Pinpoint the cell where the given text exists, returning its (X, Y) midpoint coordinate. 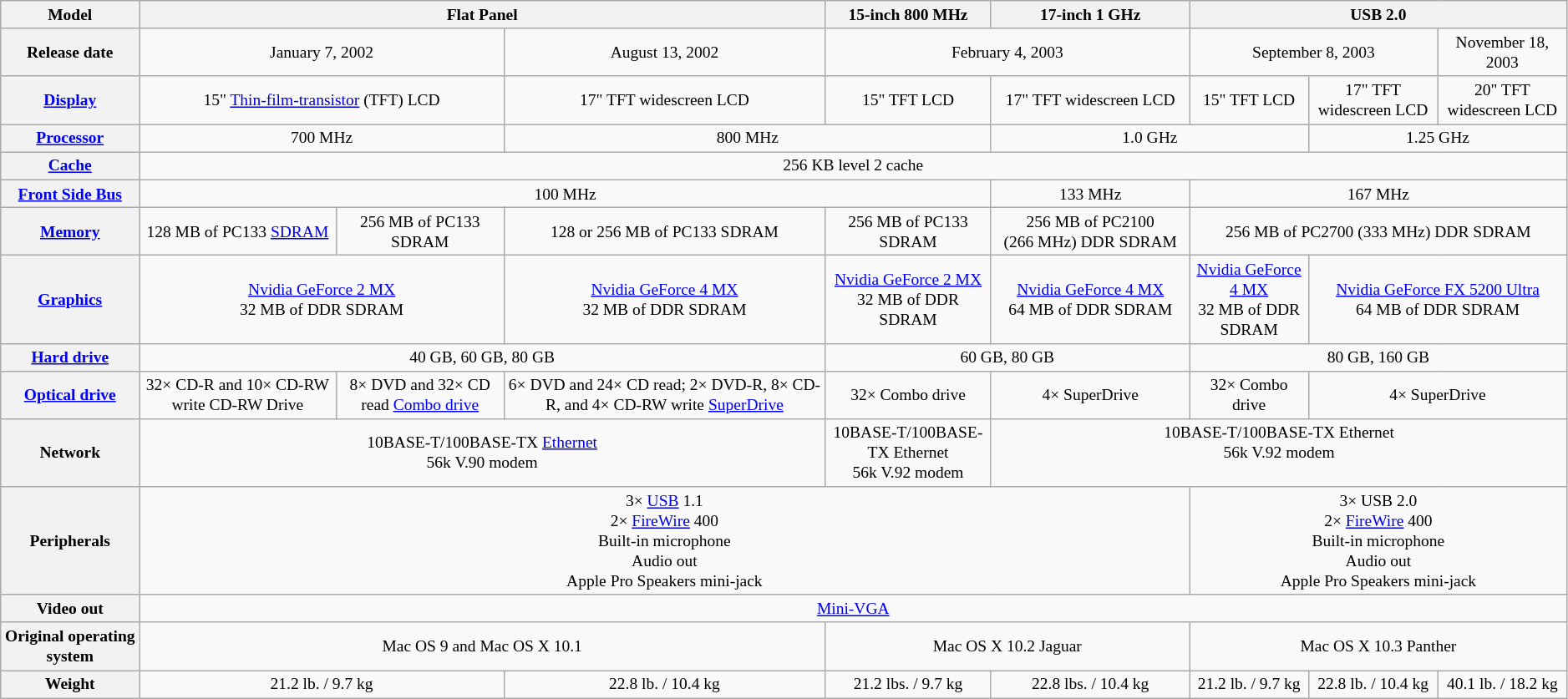
January 7, 2002 (322, 52)
Mac OS X 10.2 Jaguar (1007, 646)
Video out (70, 608)
40 GB, 60 GB, 80 GB (483, 357)
February 4, 2003 (1007, 52)
133 MHz (1090, 194)
Peripherals (70, 541)
Graphics (70, 299)
Mini-VGA (854, 608)
1.0 GHz (1149, 139)
Flat Panel (483, 15)
256 KB level 2 cache (854, 165)
128 MB of PC133 SDRAM (237, 230)
167 MHz (1378, 194)
32× CD-R and 10× CD-RW write CD-RW Drive (237, 394)
Memory (70, 230)
256 MB of PC2100 (266 MHz) DDR SDRAM (1090, 230)
Nvidia GeForce FX 5200 Ultra64 MB of DDR SDRAM (1438, 299)
Hard drive (70, 357)
1.25 GHz (1438, 139)
Original operating system (70, 646)
Mac OS 9 and Mac OS X 10.1 (483, 646)
80 GB, 160 GB (1378, 357)
20" TFT widescreen LCD (1502, 100)
128 or 256 MB of PC133 SDRAM (664, 230)
Weight (70, 685)
Model (70, 15)
40.1 lb. / 18.2 kg (1502, 685)
USB 2.0 (1378, 15)
3× USB 1.12× FireWire 400Built-in microphoneAudio outApple Pro Speakers mini-jack (665, 541)
15-inch 800 MHz (909, 15)
Network (70, 453)
256 MB of PC2700 (333 MHz) DDR SDRAM (1378, 230)
700 MHz (322, 139)
Cache (70, 165)
21.2 lbs. / 9.7 kg (909, 685)
60 GB, 80 GB (1007, 357)
Display (70, 100)
September 8, 2003 (1313, 52)
100 MHz (566, 194)
Processor (70, 139)
Release date (70, 52)
Optical drive (70, 394)
8× DVD and 32× CD read Combo drive (419, 394)
Mac OS X 10.3 Panther (1378, 646)
Front Side Bus (70, 194)
6× DVD and 24× CD read; 2× DVD-R, 8× CD-R, and 4× CD-RW write SuperDrive (664, 394)
10BASE-T/100BASE-TX Ethernet56k V.90 modem (483, 453)
15" Thin-film-transistor (TFT) LCD (322, 100)
22.8 lbs. / 10.4 kg (1090, 685)
November 18, 2003 (1502, 52)
August 13, 2002 (664, 52)
3× USB 2.02× FireWire 400Built-in microphoneAudio outApple Pro Speakers mini-jack (1378, 541)
800 MHz (747, 139)
17-inch 1 GHz (1090, 15)
Nvidia GeForce 4 MX64 MB of DDR SDRAM (1090, 299)
